Determine the (X, Y) coordinate at the center of the cell enclosing the given text.  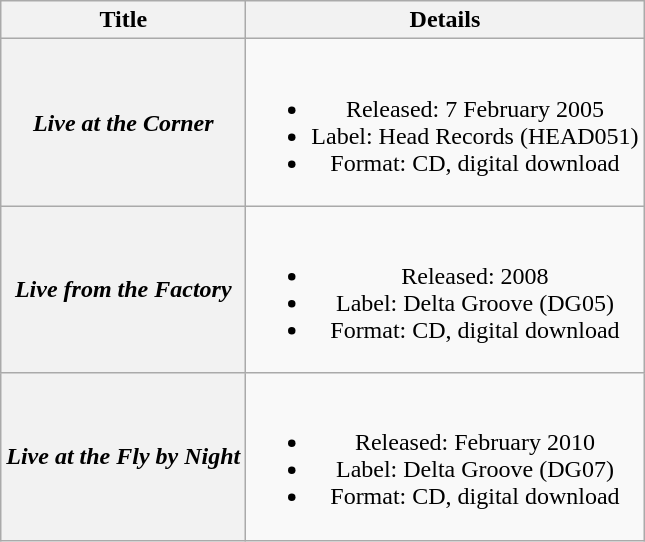
Details (445, 20)
Released: 2008Label: Delta Groove (DG05)Format: CD, digital download (445, 290)
Live at the Corner (124, 122)
Released: 7 February 2005Label: Head Records (HEAD051)Format: CD, digital download (445, 122)
Live from the Factory (124, 290)
Live at the Fly by Night (124, 456)
Released: February 2010Label: Delta Groove (DG07)Format: CD, digital download (445, 456)
Title (124, 20)
